Locate the cell with the specified text and output its (X, Y) center coordinate. 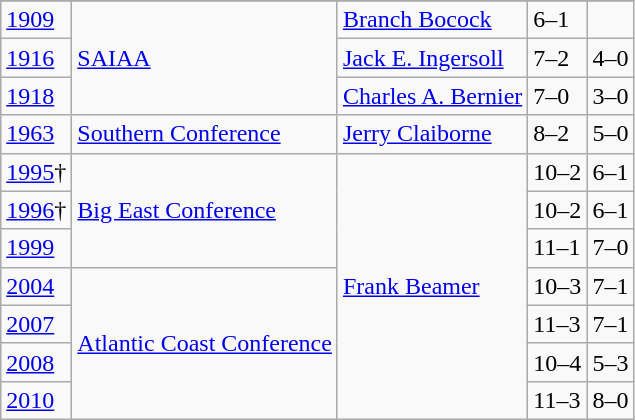
1996† (36, 210)
1995† (36, 172)
Frank Beamer (432, 286)
Jack E. Ingersoll (432, 58)
5–0 (610, 134)
10–3 (558, 286)
Branch Bocock (432, 20)
1963 (36, 134)
10–4 (558, 362)
Charles A. Bernier (432, 96)
4–0 (610, 58)
11–1 (558, 248)
Southern Conference (205, 134)
2008 (36, 362)
5–3 (610, 362)
1909 (36, 20)
8–2 (558, 134)
1916 (36, 58)
2007 (36, 324)
7–2 (558, 58)
Big East Conference (205, 210)
3–0 (610, 96)
SAIAA (205, 58)
2010 (36, 400)
Atlantic Coast Conference (205, 343)
Jerry Claiborne (432, 134)
2004 (36, 286)
1918 (36, 96)
8–0 (610, 400)
1999 (36, 248)
